Return [x, y] of the center of cell containing provided text 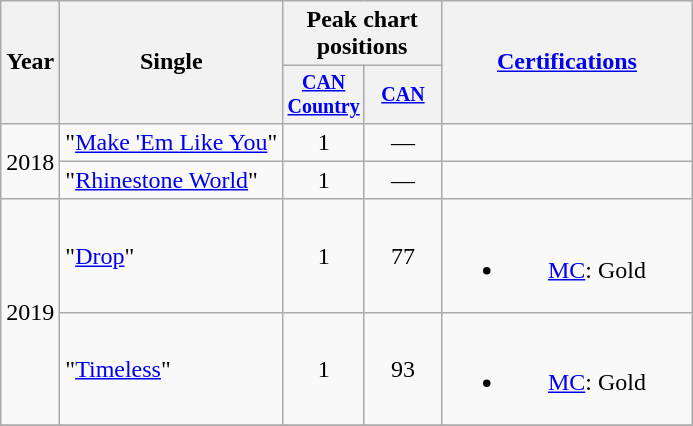
CAN [402, 94]
93 [402, 368]
"Timeless" [172, 368]
"Make 'Em Like You" [172, 142]
2019 [30, 312]
Single [172, 62]
CAN Country [324, 94]
Year [30, 62]
"Rhinestone World" [172, 180]
2018 [30, 161]
77 [402, 256]
Certifications [566, 62]
"Drop" [172, 256]
Peak chartpositions [362, 34]
